From the cell containing the given text, extract its center point as [x, y] coordinate. 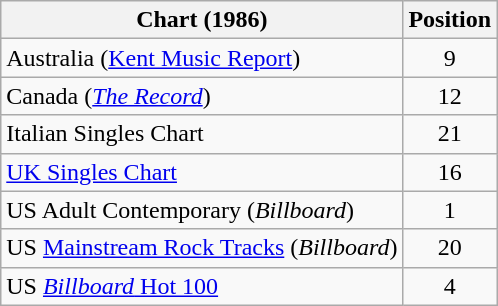
Australia (Kent Music Report) [202, 58]
UK Singles Chart [202, 172]
Chart (1986) [202, 20]
Italian Singles Chart [202, 134]
16 [450, 172]
4 [450, 286]
9 [450, 58]
US Billboard Hot 100 [202, 286]
12 [450, 96]
US Adult Contemporary (Billboard) [202, 210]
20 [450, 248]
Position [450, 20]
Canada (The Record) [202, 96]
US Mainstream Rock Tracks (Billboard) [202, 248]
1 [450, 210]
21 [450, 134]
